Determine the (X, Y) coordinate at the center of the cell enclosing the given text.  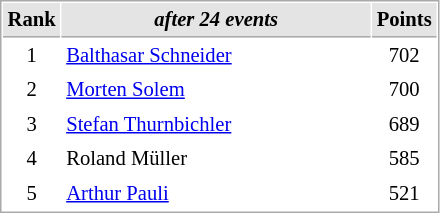
1 (32, 56)
Rank (32, 20)
689 (404, 124)
5 (32, 194)
2 (32, 90)
3 (32, 124)
Points (404, 20)
Morten Solem (216, 90)
Arthur Pauli (216, 194)
4 (32, 158)
Stefan Thurnbichler (216, 124)
585 (404, 158)
700 (404, 90)
702 (404, 56)
after 24 events (216, 20)
Roland Müller (216, 158)
521 (404, 194)
Balthasar Schneider (216, 56)
